Locate the cell with the specified text and output its (x, y) center coordinate. 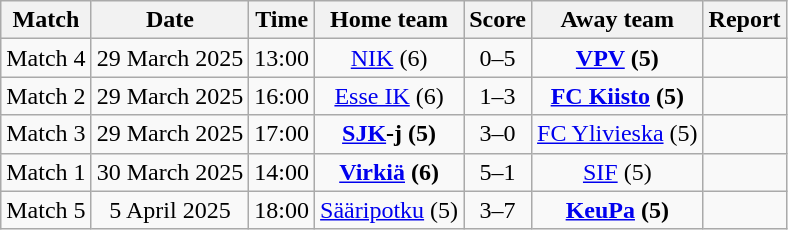
13:00 (282, 58)
5 April 2025 (170, 210)
KeuPa (5) (618, 210)
0–5 (498, 58)
VPV (5) (618, 58)
18:00 (282, 210)
Match (46, 20)
NIK (6) (390, 58)
Esse IK (6) (390, 96)
16:00 (282, 96)
Report (744, 20)
Score (498, 20)
3–7 (498, 210)
Match 5 (46, 210)
14:00 (282, 172)
Sääripotku (5) (390, 210)
Date (170, 20)
Match 2 (46, 96)
Match 1 (46, 172)
SIF (5) (618, 172)
30 March 2025 (170, 172)
FC Kiisto (5) (618, 96)
Match 4 (46, 58)
Time (282, 20)
Home team (390, 20)
Away team (618, 20)
5–1 (498, 172)
1–3 (498, 96)
FC Ylivieska (5) (618, 134)
17:00 (282, 134)
Match 3 (46, 134)
SJK-j (5) (390, 134)
Virkiä (6) (390, 172)
3–0 (498, 134)
